For the text-containing cell, return its midpoint in (x, y) coordinate format. 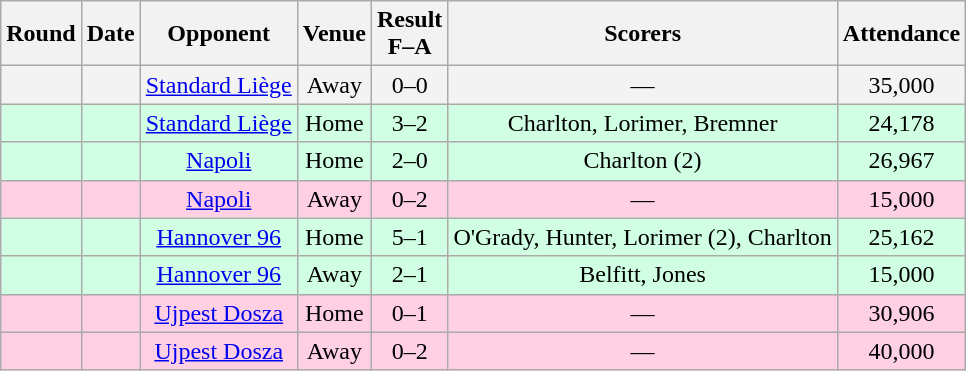
2–0 (409, 161)
40,000 (901, 351)
Scorers (642, 34)
0–1 (409, 313)
2–1 (409, 275)
ResultF–A (409, 34)
Charlton (2) (642, 161)
Belfitt, Jones (642, 275)
Charlton, Lorimer, Bremner (642, 123)
3–2 (409, 123)
Attendance (901, 34)
30,906 (901, 313)
26,967 (901, 161)
Round (41, 34)
5–1 (409, 237)
0–0 (409, 85)
Venue (334, 34)
35,000 (901, 85)
24,178 (901, 123)
O'Grady, Hunter, Lorimer (2), Charlton (642, 237)
25,162 (901, 237)
Opponent (218, 34)
Date (110, 34)
